Extract the [X, Y] coordinate from the center of the cell holding the provided text.  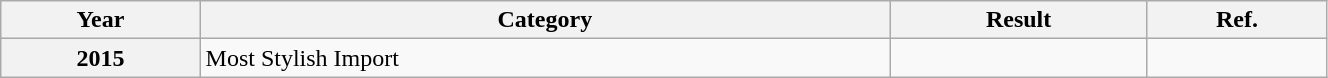
Ref. [1236, 20]
Result [1019, 20]
2015 [100, 58]
Year [100, 20]
Most Stylish Import [545, 58]
Category [545, 20]
